Find where the given text appears and provide that cell's center as [X, Y] coordinate. 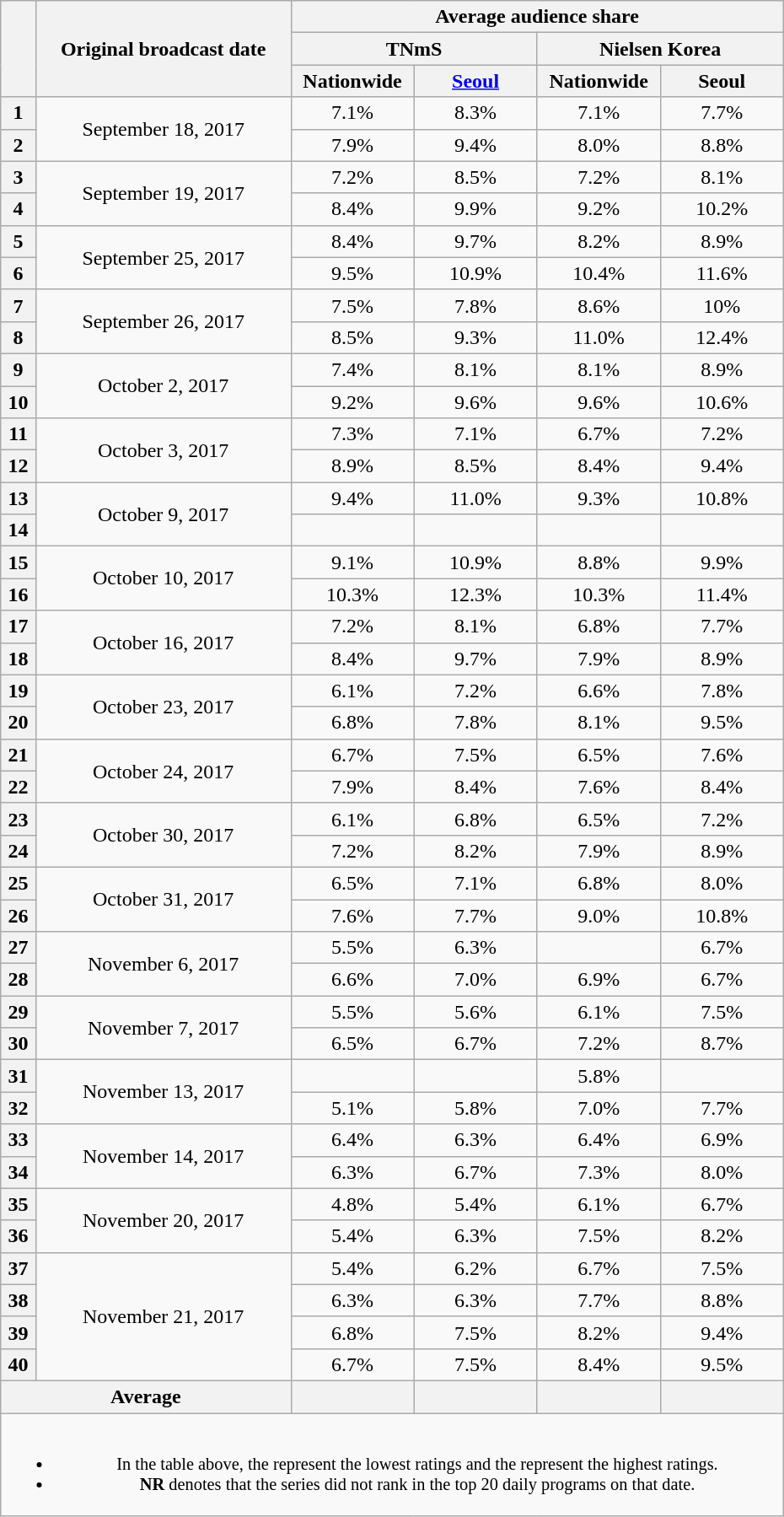
13 [19, 498]
11.4% [722, 594]
2 [19, 145]
11.6% [722, 273]
10 [19, 402]
20 [19, 723]
October 30, 2017 [164, 835]
16 [19, 594]
November 20, 2017 [164, 1220]
Original broadcast date [164, 49]
36 [19, 1236]
November 13, 2017 [164, 1092]
28 [19, 980]
4.8% [352, 1204]
10% [722, 305]
18 [19, 659]
22 [19, 787]
October 31, 2017 [164, 899]
November 7, 2017 [164, 1028]
September 19, 2017 [164, 193]
6.2% [475, 1268]
30 [19, 1044]
14 [19, 530]
November 14, 2017 [164, 1156]
24 [19, 851]
9.1% [352, 562]
17 [19, 627]
33 [19, 1140]
8.6% [599, 305]
5 [19, 241]
8.3% [475, 113]
September 25, 2017 [164, 257]
October 9, 2017 [164, 514]
10.2% [722, 209]
29 [19, 1012]
November 6, 2017 [164, 964]
10.6% [722, 402]
November 21, 2017 [164, 1316]
21 [19, 755]
9.0% [599, 915]
September 18, 2017 [164, 129]
12.3% [475, 594]
6 [19, 273]
Average audience share [537, 17]
5.1% [352, 1108]
10.4% [599, 273]
40 [19, 1364]
23 [19, 819]
October 16, 2017 [164, 643]
31 [19, 1076]
19 [19, 691]
8.7% [722, 1044]
15 [19, 562]
7.4% [352, 369]
1 [19, 113]
34 [19, 1172]
11 [19, 434]
35 [19, 1204]
32 [19, 1108]
October 10, 2017 [164, 578]
Average [146, 1396]
October 2, 2017 [164, 385]
3 [19, 177]
8 [19, 337]
7 [19, 305]
5.6% [475, 1012]
Nielsen Korea [660, 49]
12.4% [722, 337]
37 [19, 1268]
9 [19, 369]
October 23, 2017 [164, 707]
October 3, 2017 [164, 450]
39 [19, 1332]
September 26, 2017 [164, 321]
4 [19, 209]
October 24, 2017 [164, 771]
12 [19, 466]
27 [19, 948]
26 [19, 915]
TNmS [414, 49]
38 [19, 1300]
25 [19, 883]
